Detect which cell encompasses the target text, then output its [x, y] center coordinate. 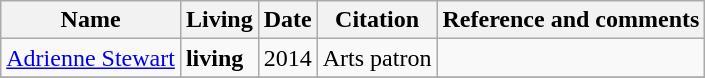
Arts patron [377, 58]
Name [91, 20]
Date [288, 20]
Living [219, 20]
Citation [377, 20]
2014 [288, 58]
Reference and comments [571, 20]
living [219, 58]
Adrienne Stewart [91, 58]
